Determine the [x, y] coordinate at the center of the cell enclosing the given text.  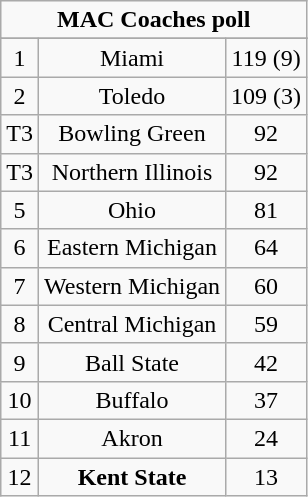
13 [266, 477]
Central Michigan [132, 324]
Eastern Michigan [132, 248]
1 [20, 58]
Miami [132, 58]
Akron [132, 438]
Bowling Green [132, 134]
12 [20, 477]
7 [20, 286]
5 [20, 210]
2 [20, 96]
37 [266, 400]
Ohio [132, 210]
10 [20, 400]
Ball State [132, 362]
81 [266, 210]
59 [266, 324]
Kent State [132, 477]
109 (3) [266, 96]
Toledo [132, 96]
Western Michigan [132, 286]
Northern Illinois [132, 172]
64 [266, 248]
11 [20, 438]
9 [20, 362]
Buffalo [132, 400]
119 (9) [266, 58]
MAC Coaches poll [154, 20]
24 [266, 438]
42 [266, 362]
8 [20, 324]
6 [20, 248]
60 [266, 286]
